Locate the cell with the specified text and output its [X, Y] center coordinate. 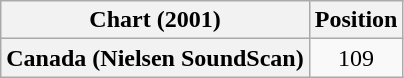
Chart (2001) [155, 20]
Canada (Nielsen SoundScan) [155, 58]
109 [356, 58]
Position [356, 20]
